Scan for the cell matching the given text and deliver its [X, Y] coordinate at center. 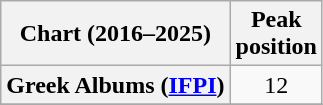
12 [276, 85]
Peakposition [276, 34]
Chart (2016–2025) [116, 34]
Greek Albums (IFPI) [116, 85]
